Return the [x, y] coordinate for the center point of the cell that contains the specified text.  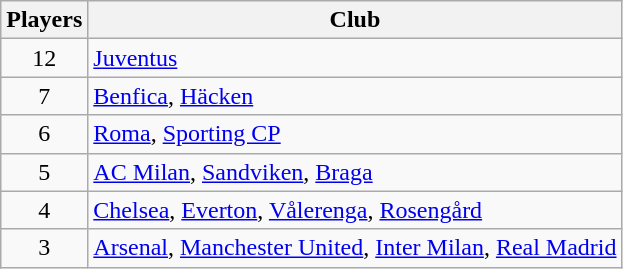
6 [44, 134]
AC Milan, Sandviken, Braga [355, 172]
5 [44, 172]
Players [44, 20]
Benfica, Häcken [355, 96]
7 [44, 96]
Roma, Sporting CP [355, 134]
Juventus [355, 58]
Chelsea, Everton, Vålerenga, Rosengård [355, 210]
3 [44, 248]
4 [44, 210]
12 [44, 58]
Arsenal, Manchester United, Inter Milan, Real Madrid [355, 248]
Club [355, 20]
